Search for the cell housing the specified text and yield its [X, Y] center coordinate. 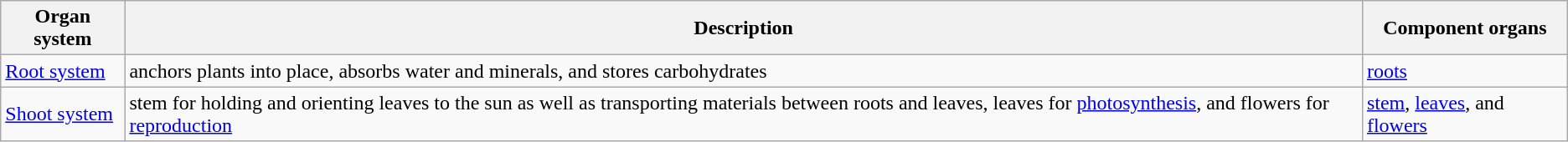
Description [744, 28]
anchors plants into place, absorbs water and minerals, and stores carbohydrates [744, 71]
Organ system [63, 28]
Shoot system [63, 114]
Root system [63, 71]
Component organs [1464, 28]
stem, leaves, and flowers [1464, 114]
roots [1464, 71]
